Capture the cell that displays the provided text and extract its [x, y] central coordinate. 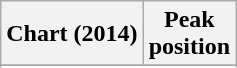
Chart (2014) [72, 34]
Peakposition [189, 34]
